Return [X, Y] of the center of cell containing provided text 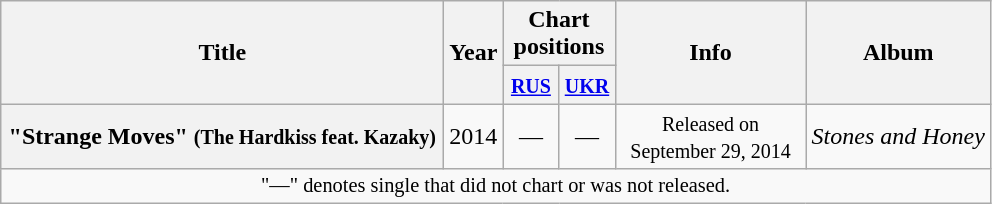
Chart positions [559, 34]
Album [898, 52]
Info [710, 52]
"—" denotes single that did not chart or was not released. [496, 186]
Released on September 29, 2014 [710, 136]
Title [222, 52]
UKR [587, 85]
2014 [474, 136]
Stones and Honey [898, 136]
Year [474, 52]
"Strange Moves" (The Hardkiss feat. Kazaky) [222, 136]
RUS [531, 85]
